Scan for the cell matching the given text and deliver its [x, y] coordinate at center. 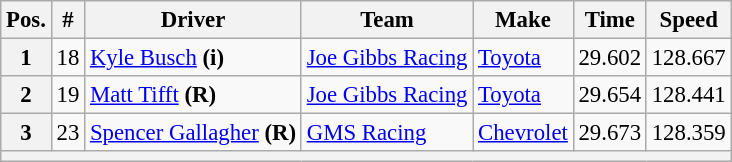
# [68, 20]
29.654 [610, 95]
3 [26, 133]
Pos. [26, 20]
18 [68, 58]
19 [68, 95]
128.359 [688, 133]
2 [26, 95]
Make [523, 20]
1 [26, 58]
29.673 [610, 133]
Matt Tifft (R) [194, 95]
Kyle Busch (i) [194, 58]
128.441 [688, 95]
GMS Racing [386, 133]
29.602 [610, 58]
128.667 [688, 58]
23 [68, 133]
Speed [688, 20]
Spencer Gallagher (R) [194, 133]
Driver [194, 20]
Team [386, 20]
Chevrolet [523, 133]
Time [610, 20]
